Capture the cell that displays the provided text and extract its [X, Y] central coordinate. 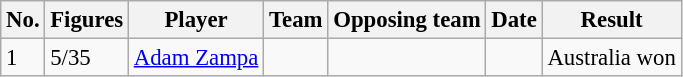
Player [196, 20]
Team [296, 20]
Figures [87, 20]
No. [23, 20]
Result [612, 20]
Opposing team [407, 20]
Date [514, 20]
Australia won [612, 58]
5/35 [87, 58]
Adam Zampa [196, 58]
1 [23, 58]
